Detect which cell encompasses the target text, then output its [X, Y] center coordinate. 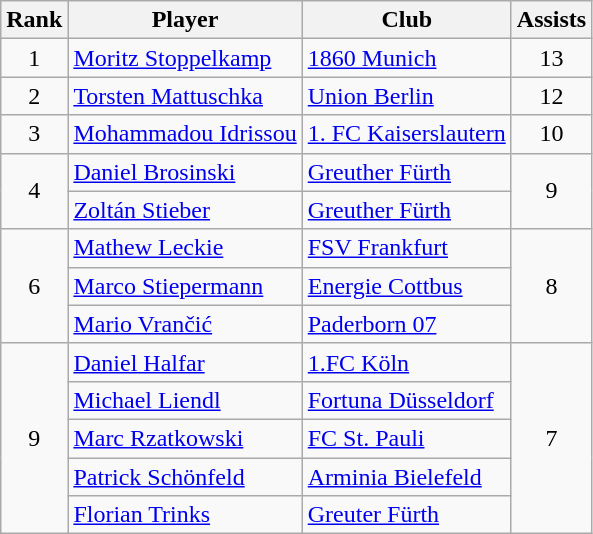
1. FC Kaiserslautern [406, 134]
6 [34, 286]
Player [185, 20]
Moritz Stoppelkamp [185, 58]
Daniel Brosinski [185, 172]
Assists [551, 20]
Patrick Schönfeld [185, 477]
Marco Stiepermann [185, 286]
Union Berlin [406, 96]
Torsten Mattuschka [185, 96]
10 [551, 134]
12 [551, 96]
Michael Liendl [185, 400]
Zoltán Stieber [185, 210]
Mathew Leckie [185, 248]
13 [551, 58]
Arminia Bielefeld [406, 477]
7 [551, 438]
Club [406, 20]
Florian Trinks [185, 515]
2 [34, 96]
1.FC Köln [406, 362]
Daniel Halfar [185, 362]
1 [34, 58]
Marc Rzatkowski [185, 438]
FC St. Pauli [406, 438]
FSV Frankfurt [406, 248]
Mario Vrančić [185, 324]
Energie Cottbus [406, 286]
8 [551, 286]
4 [34, 191]
1860 Munich [406, 58]
Greuter Fürth [406, 515]
Rank [34, 20]
Paderborn 07 [406, 324]
3 [34, 134]
Fortuna Düsseldorf [406, 400]
Mohammadou Idrissou [185, 134]
